Provide the [x, y] coordinate of the cell's center where the given text is located.  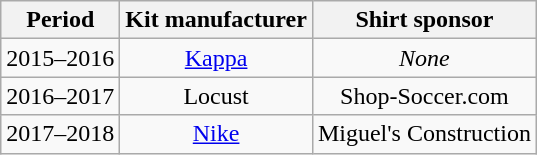
Miguel's Construction [424, 134]
Period [60, 20]
2017–2018 [60, 134]
2016–2017 [60, 96]
Kit manufacturer [216, 20]
Locust [216, 96]
2015–2016 [60, 58]
Kappa [216, 58]
Shirt sponsor [424, 20]
Nike [216, 134]
None [424, 58]
Shop-Soccer.com [424, 96]
